Identify which cell holds the provided text, then report its [X, Y] central coordinate. 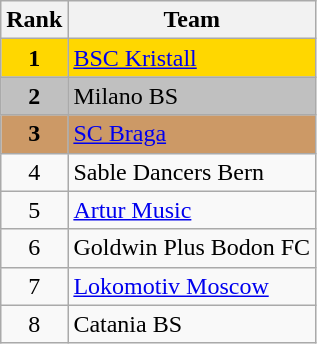
Sable Dancers Bern [192, 172]
2 [34, 96]
Goldwin Plus Bodon FC [192, 248]
6 [34, 248]
Lokomotiv Moscow [192, 286]
8 [34, 324]
BSC Kristall [192, 58]
Milano BS [192, 96]
7 [34, 286]
SC Braga [192, 134]
Artur Music [192, 210]
3 [34, 134]
Rank [34, 20]
Catania BS [192, 324]
4 [34, 172]
Team [192, 20]
1 [34, 58]
5 [34, 210]
